Provide the [x, y] coordinate of the cell's center where the given text is located.  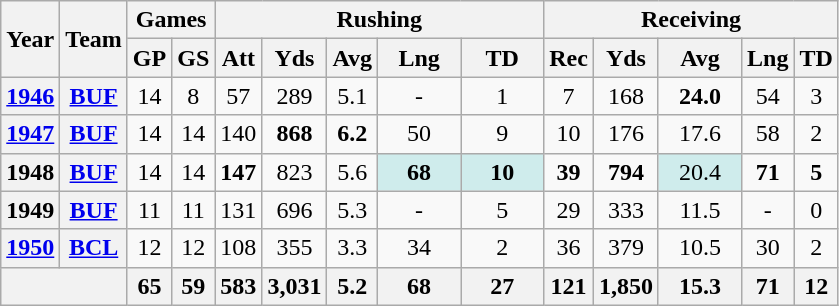
27 [502, 286]
20.4 [700, 172]
Games [170, 20]
108 [238, 248]
17.6 [700, 134]
Year [30, 39]
8 [194, 96]
5.6 [352, 172]
15.3 [700, 286]
30 [768, 248]
Rushing [380, 20]
131 [238, 210]
10.5 [700, 248]
1949 [30, 210]
29 [569, 210]
794 [626, 172]
GP [149, 58]
58 [768, 134]
1946 [30, 96]
39 [569, 172]
57 [238, 96]
3,031 [294, 286]
696 [294, 210]
1948 [30, 172]
1,850 [626, 286]
GS [194, 58]
379 [626, 248]
5.3 [352, 210]
50 [420, 134]
3.3 [352, 248]
24.0 [700, 96]
1950 [30, 248]
176 [626, 134]
333 [626, 210]
5.1 [352, 96]
1947 [30, 134]
168 [626, 96]
3 [816, 96]
34 [420, 248]
59 [194, 286]
868 [294, 134]
Team [94, 39]
1 [502, 96]
6.2 [352, 134]
Rec [569, 58]
289 [294, 96]
121 [569, 286]
583 [238, 286]
Att [238, 58]
9 [502, 134]
36 [569, 248]
5.2 [352, 286]
140 [238, 134]
0 [816, 210]
823 [294, 172]
11.5 [700, 210]
54 [768, 96]
65 [149, 286]
7 [569, 96]
147 [238, 172]
355 [294, 248]
BCL [94, 248]
Receiving [692, 20]
